Provide the (X, Y) coordinate of the cell's center where the given text is located.  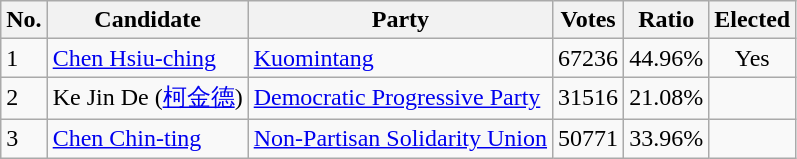
1 (24, 58)
21.08% (666, 98)
Yes (752, 58)
Ratio (666, 20)
50771 (588, 138)
Party (400, 20)
Democratic Progressive Party (400, 98)
Chen Hsiu-ching (148, 58)
Chen Chin-ting (148, 138)
Non-Partisan Solidarity Union (400, 138)
No. (24, 20)
33.96% (666, 138)
44.96% (666, 58)
67236 (588, 58)
Kuomintang (400, 58)
31516 (588, 98)
Votes (588, 20)
2 (24, 98)
Ke Jin De (柯金德) (148, 98)
3 (24, 138)
Candidate (148, 20)
Elected (752, 20)
